Capture the cell that displays the provided text and extract its [x, y] central coordinate. 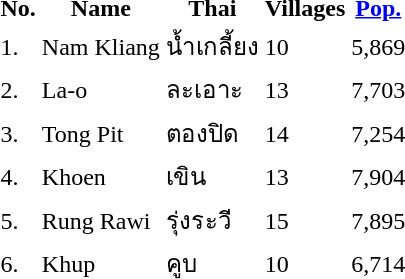
Nam Kliang [100, 46]
14 [304, 133]
เขิน [212, 176]
ละเอาะ [212, 90]
Tong Pit [100, 133]
10 [304, 46]
La-o [100, 90]
รุ่งระวี [212, 220]
15 [304, 220]
ตองปิด [212, 133]
Rung Rawi [100, 220]
น้ำเกลี้ยง [212, 46]
Khoen [100, 176]
